Pinpoint the cell where the given text exists, returning its [X, Y] midpoint coordinate. 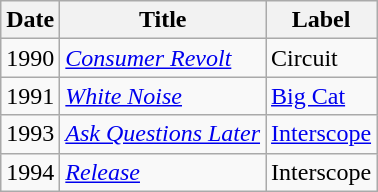
1993 [30, 134]
Ask Questions Later [163, 134]
Release [163, 172]
Date [30, 20]
1990 [30, 58]
1991 [30, 96]
Label [322, 20]
Title [163, 20]
Big Cat [322, 96]
1994 [30, 172]
Circuit [322, 58]
Consumer Revolt [163, 58]
White Noise [163, 96]
